Return (x, y) of the center of cell containing provided text 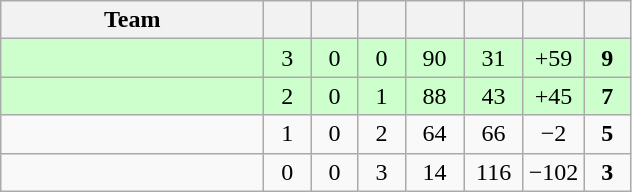
31 (494, 58)
Team (132, 20)
+45 (554, 96)
43 (494, 96)
14 (434, 172)
116 (494, 172)
−102 (554, 172)
+59 (554, 58)
88 (434, 96)
−2 (554, 134)
90 (434, 58)
64 (434, 134)
66 (494, 134)
5 (608, 134)
7 (608, 96)
9 (608, 58)
